Capture the cell that displays the provided text and extract its (X, Y) central coordinate. 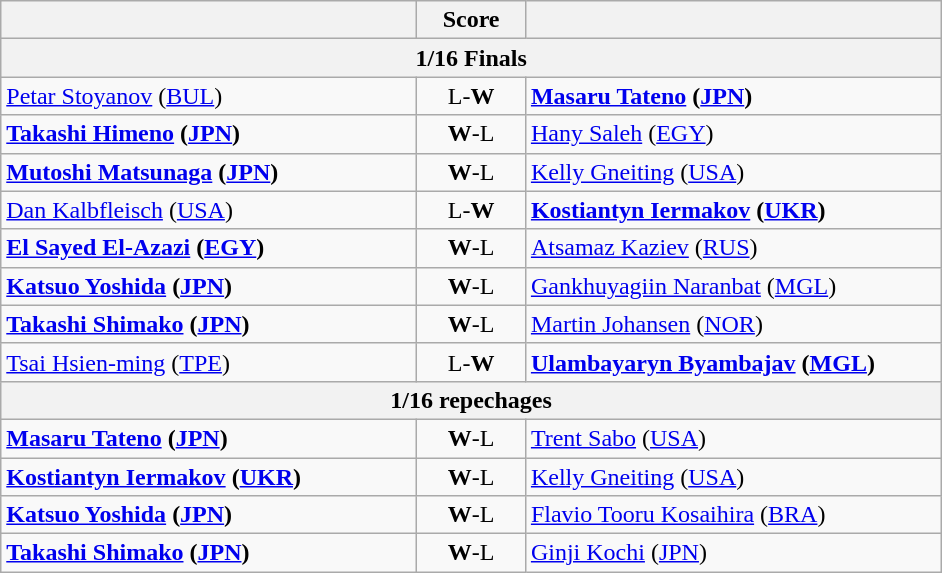
Flavio Tooru Kosaihira (BRA) (733, 515)
El Sayed El-Azazi (EGY) (209, 248)
Ulambayaryn Byambajav (MGL) (733, 362)
1/16 repechages (472, 400)
Atsamaz Kaziev (RUS) (733, 248)
Hany Saleh (EGY) (733, 134)
Petar Stoyanov (BUL) (209, 96)
Score (472, 20)
1/16 Finals (472, 58)
Takashi Himeno (JPN) (209, 134)
Dan Kalbfleisch (USA) (209, 210)
Trent Sabo (USA) (733, 438)
Ginji Kochi (JPN) (733, 553)
Martin Johansen (NOR) (733, 324)
Mutoshi Matsunaga (JPN) (209, 172)
Gankhuyagiin Naranbat (MGL) (733, 286)
Tsai Hsien-ming (TPE) (209, 362)
